Locate the cell with the specified text and output its (X, Y) center coordinate. 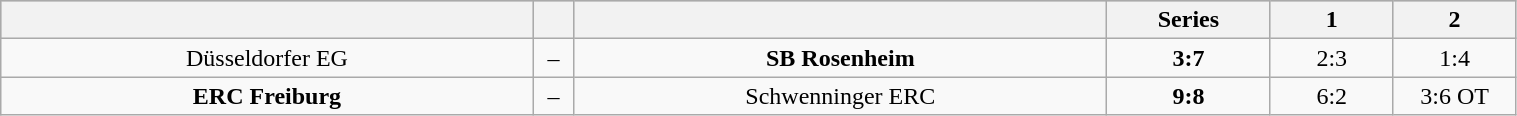
3:7 (1189, 58)
Düsseldorfer EG (267, 58)
2 (1454, 20)
ERC Freiburg (267, 96)
1 (1332, 20)
SB Rosenheim (840, 58)
6:2 (1332, 96)
Series (1189, 20)
2:3 (1332, 58)
1:4 (1454, 58)
9:8 (1189, 96)
3:6 OT (1454, 96)
Schwenninger ERC (840, 96)
